Identify which cell holds the provided text, then report its (X, Y) central coordinate. 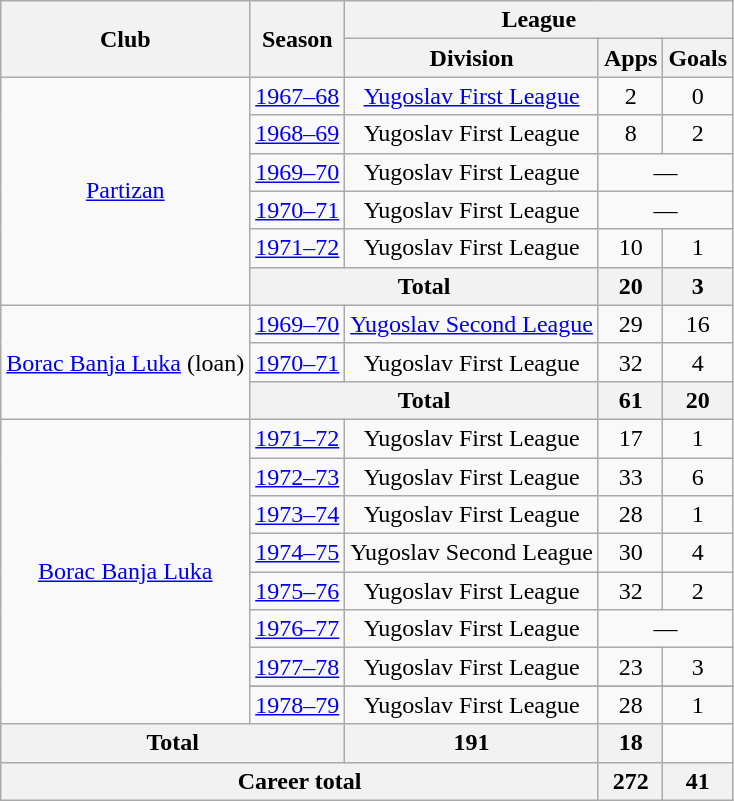
1976–77 (298, 629)
1968–69 (298, 134)
1975–76 (298, 591)
Apps (630, 58)
61 (630, 400)
1974–75 (298, 553)
29 (630, 324)
33 (630, 477)
0 (698, 96)
Division (472, 58)
1973–74 (298, 515)
Club (126, 39)
41 (698, 781)
Career total (300, 781)
6 (698, 477)
Borac Banja Luka (loan) (126, 362)
30 (630, 553)
10 (630, 248)
191 (472, 743)
272 (630, 781)
Partizan (126, 191)
Borac Banja Luka (126, 571)
1977–78 (298, 667)
Goals (698, 58)
1972–73 (298, 477)
1967–68 (298, 96)
League (539, 20)
17 (630, 438)
16 (698, 324)
1978–79 (298, 705)
Season (298, 39)
8 (630, 134)
23 (630, 667)
18 (630, 743)
